Locate the cell with the specified text and output its [x, y] center coordinate. 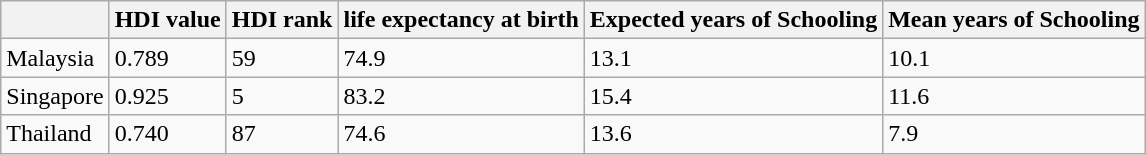
0.789 [168, 58]
life expectancy at birth [461, 20]
10.1 [1014, 58]
74.9 [461, 58]
13.1 [733, 58]
15.4 [733, 96]
Mean years of Schooling [1014, 20]
87 [282, 134]
7.9 [1014, 134]
HDI value [168, 20]
0.740 [168, 134]
13.6 [733, 134]
0.925 [168, 96]
Expected years of Schooling [733, 20]
Singapore [55, 96]
HDI rank [282, 20]
83.2 [461, 96]
74.6 [461, 134]
Malaysia [55, 58]
11.6 [1014, 96]
5 [282, 96]
59 [282, 58]
Thailand [55, 134]
